Extract the [x, y] coordinate from the center of the cell holding the provided text.  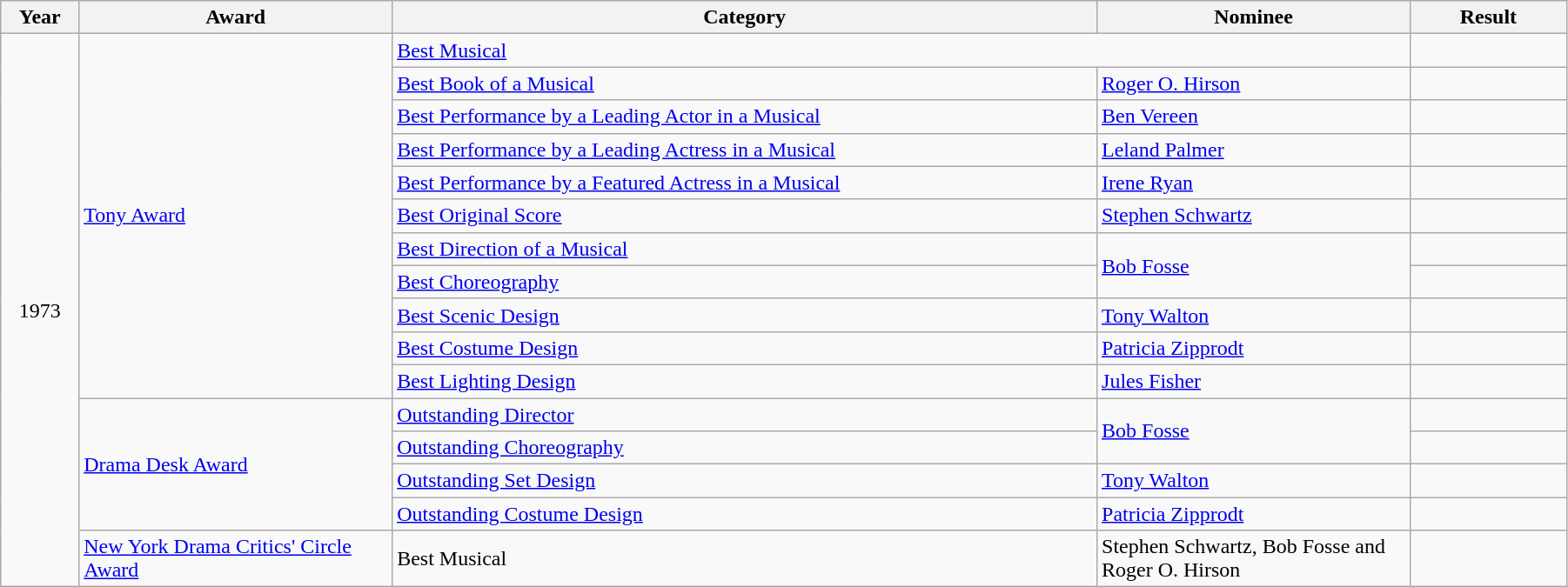
Leland Palmer [1254, 150]
Best Costume Design [745, 348]
Year [40, 17]
Best Original Score [745, 216]
Best Choreography [745, 282]
Drama Desk Award [236, 464]
Tony Award [236, 216]
Irene Ryan [1254, 183]
Award [236, 17]
Category [745, 17]
Nominee [1254, 17]
Outstanding Set Design [745, 481]
Outstanding Director [745, 415]
New York Drama Critics' Circle Award [236, 558]
Outstanding Choreography [745, 448]
Ben Vereen [1254, 117]
Best Book of a Musical [745, 83]
Best Direction of a Musical [745, 249]
Best Scenic Design [745, 315]
Best Performance by a Leading Actress in a Musical [745, 150]
Best Performance by a Leading Actor in a Musical [745, 117]
Best Performance by a Featured Actress in a Musical [745, 183]
Stephen Schwartz, Bob Fosse and Roger O. Hirson [1254, 558]
Jules Fisher [1254, 381]
Stephen Schwartz [1254, 216]
Result [1488, 17]
1973 [40, 310]
Best Lighting Design [745, 381]
Outstanding Costume Design [745, 514]
Roger O. Hirson [1254, 83]
